Detect which cell encompasses the target text, then output its [x, y] center coordinate. 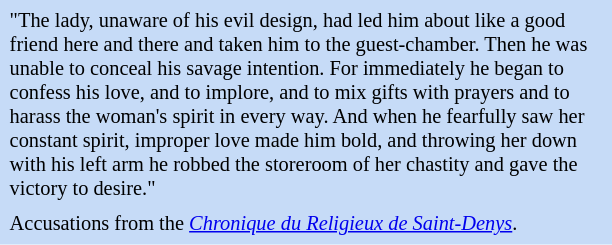
Accusations from the Chronique du Religieux de Saint-Denys. [306, 224]
